Capture the cell that displays the provided text and extract its (x, y) central coordinate. 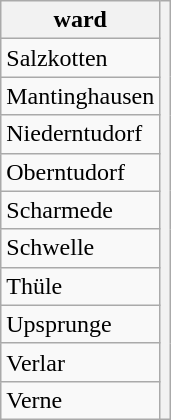
ward (80, 20)
Mantinghausen (80, 96)
Oberntudorf (80, 172)
Verne (80, 400)
Niederntudorf (80, 134)
Upsprunge (80, 324)
Verlar (80, 362)
Thüle (80, 286)
Schwelle (80, 248)
Salzkotten (80, 58)
Scharmede (80, 210)
